Identify which cell holds the provided text, then report its (X, Y) central coordinate. 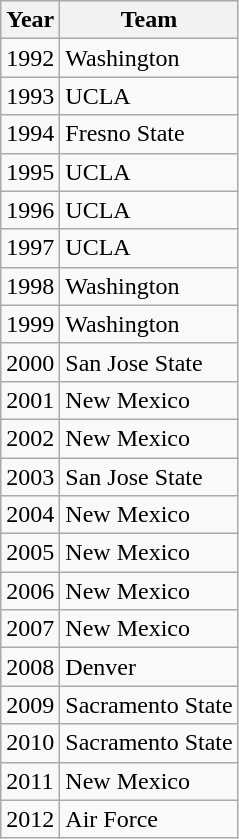
2005 (30, 553)
1998 (30, 286)
2009 (30, 705)
1999 (30, 324)
Air Force (149, 819)
Team (149, 20)
1997 (30, 248)
2010 (30, 743)
Denver (149, 667)
2001 (30, 400)
2002 (30, 438)
1995 (30, 172)
2006 (30, 591)
Year (30, 20)
1992 (30, 58)
2007 (30, 629)
Fresno State (149, 134)
2004 (30, 515)
2012 (30, 819)
2000 (30, 362)
1993 (30, 96)
2011 (30, 781)
2008 (30, 667)
1996 (30, 210)
2003 (30, 477)
1994 (30, 134)
